Capture the cell that displays the provided text and extract its [x, y] central coordinate. 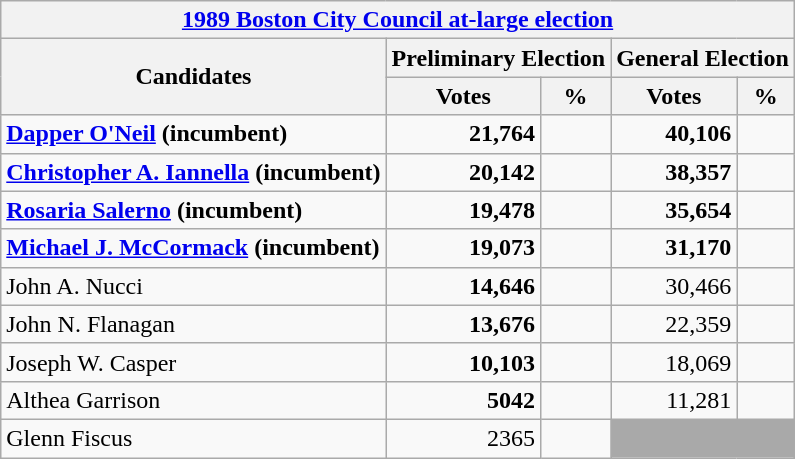
Michael J. McCormack (incumbent) [194, 248]
13,676 [463, 324]
Candidates [194, 77]
19,478 [463, 210]
22,359 [674, 324]
Althea Garrison [194, 400]
1989 Boston City Council at-large election [398, 20]
Glenn Fiscus [194, 438]
Christopher A. Iannella (incumbent) [194, 172]
19,073 [463, 248]
30,466 [674, 286]
2365 [463, 438]
Preliminary Election [498, 58]
Joseph W. Casper [194, 362]
40,106 [674, 134]
John N. Flanagan [194, 324]
General Election [703, 58]
5042 [463, 400]
35,654 [674, 210]
11,281 [674, 400]
31,170 [674, 248]
Dapper O'Neil (incumbent) [194, 134]
Rosaria Salerno (incumbent) [194, 210]
20,142 [463, 172]
38,357 [674, 172]
10,103 [463, 362]
21,764 [463, 134]
John A. Nucci [194, 286]
14,646 [463, 286]
18,069 [674, 362]
